For the text-containing cell, return its midpoint in [X, Y] coordinate format. 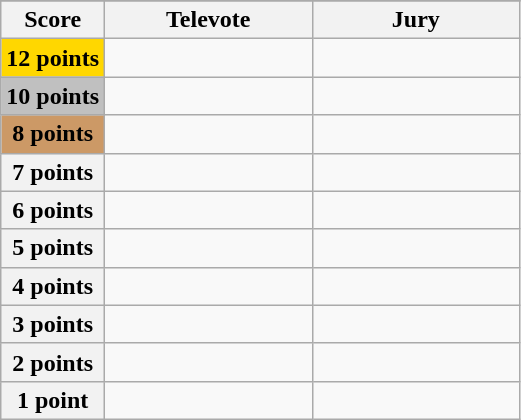
1 point [53, 400]
Score [53, 20]
8 points [53, 134]
12 points [53, 58]
7 points [53, 172]
Televote [209, 20]
4 points [53, 286]
Jury [416, 20]
3 points [53, 324]
2 points [53, 362]
5 points [53, 248]
6 points [53, 210]
10 points [53, 96]
